Capture the cell that displays the provided text and extract its (X, Y) central coordinate. 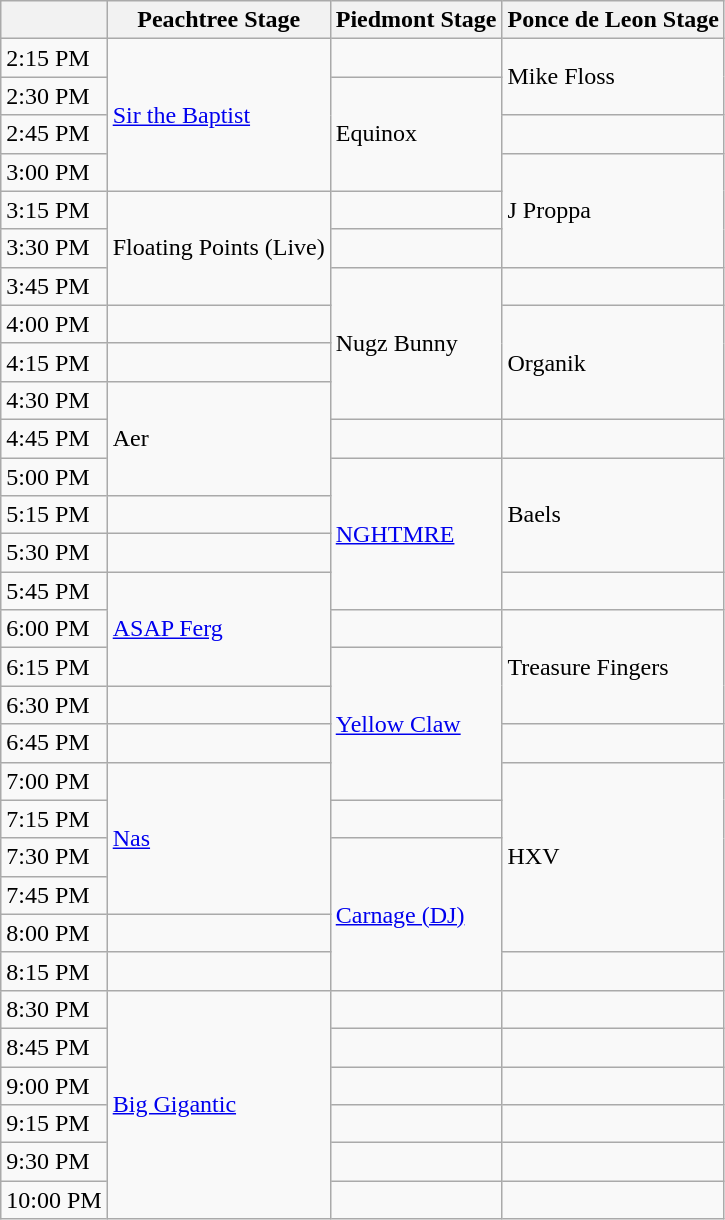
ASAP Ferg (218, 629)
9:00 PM (54, 1085)
Nugz Bunny (416, 343)
Yellow Claw (416, 724)
J Proppa (613, 210)
2:15 PM (54, 58)
Equinox (416, 134)
2:45 PM (54, 134)
Nas (218, 838)
Sir the Baptist (218, 115)
Piedmont Stage (416, 20)
4:30 PM (54, 400)
Big Gigantic (218, 1104)
5:00 PM (54, 477)
2:30 PM (54, 96)
NGHTMRE (416, 534)
Treasure Fingers (613, 667)
8:30 PM (54, 1009)
7:45 PM (54, 895)
9:30 PM (54, 1162)
4:15 PM (54, 362)
3:00 PM (54, 172)
Ponce de Leon Stage (613, 20)
Baels (613, 515)
Aer (218, 438)
6:00 PM (54, 629)
10:00 PM (54, 1200)
6:45 PM (54, 743)
Carnage (DJ) (416, 914)
7:30 PM (54, 857)
6:30 PM (54, 705)
HXV (613, 857)
7:00 PM (54, 781)
5:15 PM (54, 515)
3:30 PM (54, 248)
5:30 PM (54, 553)
8:15 PM (54, 971)
6:15 PM (54, 667)
3:45 PM (54, 286)
4:00 PM (54, 324)
9:15 PM (54, 1124)
8:00 PM (54, 933)
Mike Floss (613, 77)
Organik (613, 362)
Peachtree Stage (218, 20)
Floating Points (Live) (218, 248)
7:15 PM (54, 819)
5:45 PM (54, 591)
4:45 PM (54, 438)
3:15 PM (54, 210)
8:45 PM (54, 1047)
